Search for the cell housing the specified text and yield its (X, Y) center coordinate. 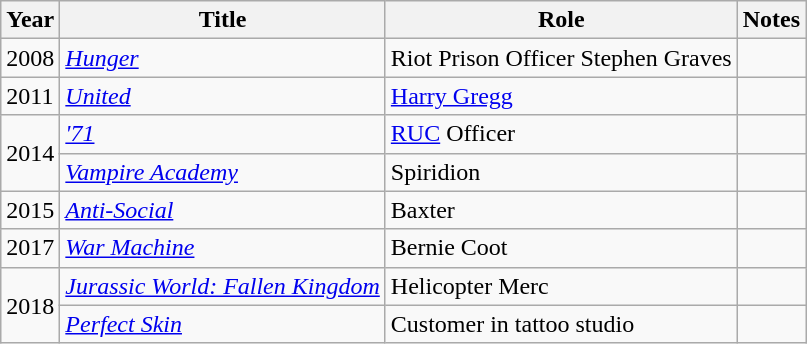
Role (561, 20)
Hunger (223, 58)
Jurassic World: Fallen Kingdom (223, 286)
2018 (30, 305)
War Machine (223, 248)
Year (30, 20)
Notes (771, 20)
Customer in tattoo studio (561, 324)
2011 (30, 96)
2015 (30, 210)
Vampire Academy (223, 172)
Anti-Social (223, 210)
Riot Prison Officer Stephen Graves (561, 58)
RUC Officer (561, 134)
Baxter (561, 210)
2008 (30, 58)
2014 (30, 153)
Title (223, 20)
Harry Gregg (561, 96)
Perfect Skin (223, 324)
United (223, 96)
'71 (223, 134)
Helicopter Merc (561, 286)
Bernie Coot (561, 248)
2017 (30, 248)
Spiridion (561, 172)
